Capture the cell that displays the provided text and extract its (x, y) central coordinate. 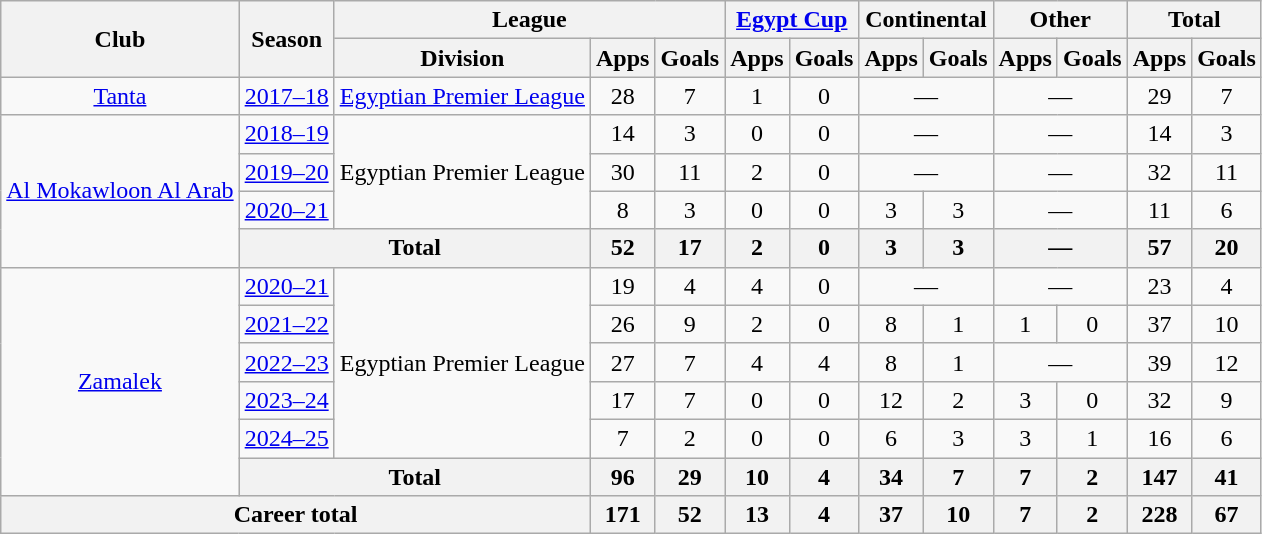
147 (1159, 477)
39 (1159, 362)
26 (623, 324)
28 (623, 96)
Zamalek (120, 381)
2024–25 (286, 438)
16 (1159, 438)
171 (623, 515)
67 (1227, 515)
27 (623, 362)
96 (623, 477)
34 (891, 477)
19 (623, 286)
2017–18 (286, 96)
Other (1060, 20)
Career total (296, 515)
Continental (926, 20)
2019–20 (286, 172)
228 (1159, 515)
2023–24 (286, 400)
League (529, 20)
23 (1159, 286)
Division (462, 58)
Club (120, 39)
Season (286, 39)
2021–22 (286, 324)
2018–19 (286, 134)
Al Mokawloon Al Arab (120, 191)
13 (757, 515)
57 (1159, 248)
20 (1227, 248)
41 (1227, 477)
Tanta (120, 96)
30 (623, 172)
Egypt Cup (792, 20)
2022–23 (286, 362)
